Locate the cell with the specified text and output its (X, Y) center coordinate. 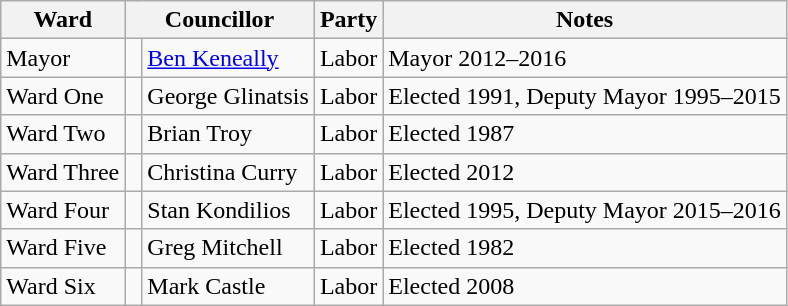
Notes (585, 20)
Ward Four (63, 210)
Ward One (63, 96)
Mayor 2012–2016 (585, 58)
Elected 1991, Deputy Mayor 1995–2015 (585, 96)
Elected 1995, Deputy Mayor 2015–2016 (585, 210)
Mayor (63, 58)
Ward Six (63, 286)
Brian Troy (228, 134)
Ward Five (63, 248)
Christina Curry (228, 172)
Elected 2008 (585, 286)
Ward Three (63, 172)
Mark Castle (228, 286)
Ward Two (63, 134)
Elected 1987 (585, 134)
Party (348, 20)
Ben Keneally (228, 58)
Elected 1982 (585, 248)
Ward (63, 20)
Greg Mitchell (228, 248)
Elected 2012 (585, 172)
Stan Kondilios (228, 210)
Councillor (220, 20)
George Glinatsis (228, 96)
